Scan for the cell matching the given text and deliver its [X, Y] coordinate at center. 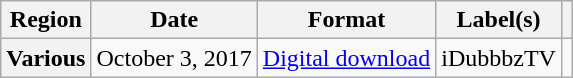
Region [46, 20]
Label(s) [499, 20]
iDubbbzTV [499, 58]
Format [346, 20]
October 3, 2017 [174, 58]
Digital download [346, 58]
Various [46, 58]
Date [174, 20]
